Identify which cell holds the provided text, then report its [X, Y] central coordinate. 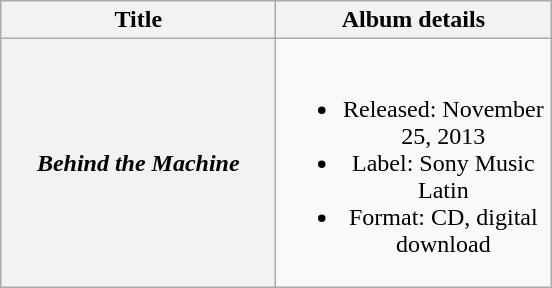
Behind the Machine [138, 163]
Released: November 25, 2013Label: Sony Music LatinFormat: CD, digital download [414, 163]
Title [138, 20]
Album details [414, 20]
